Locate the cell with the specified text and output its [X, Y] center coordinate. 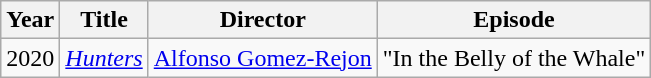
Title [104, 20]
Director [262, 20]
2020 [30, 58]
Alfonso Gomez-Rejon [262, 58]
Year [30, 20]
Hunters [104, 58]
"In the Belly of the Whale" [514, 58]
Episode [514, 20]
